Determine the [X, Y] coordinate at the center of the cell enclosing the given text.  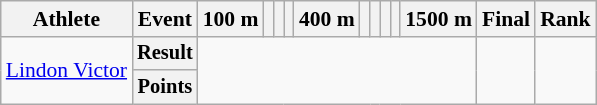
100 m [231, 19]
Athlete [66, 19]
Final [506, 19]
Result [165, 54]
1500 m [438, 19]
Lindon Victor [66, 70]
Event [165, 19]
Points [165, 87]
400 m [327, 19]
Rank [566, 19]
